Scan for the cell matching the given text and deliver its [x, y] coordinate at center. 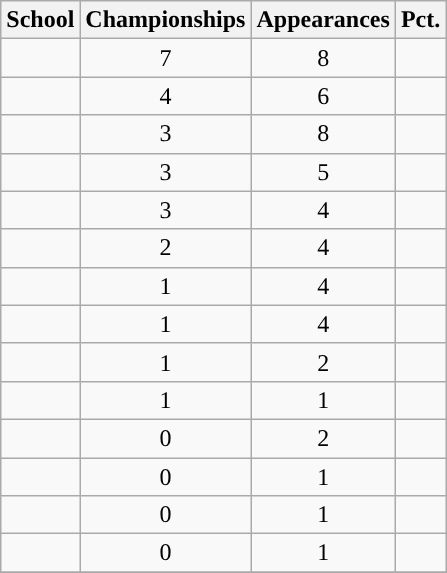
5 [323, 172]
Appearances [323, 20]
School [40, 20]
7 [166, 58]
Championships [166, 20]
6 [323, 96]
Pct. [420, 20]
